Detect which cell encompasses the target text, then output its (x, y) center coordinate. 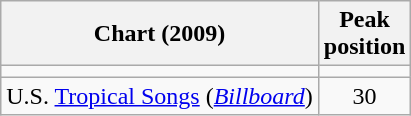
Chart (2009) (160, 34)
Peakposition (364, 34)
U.S. Tropical Songs (Billboard) (160, 96)
30 (364, 96)
